Return [X, Y] of the center of cell containing provided text 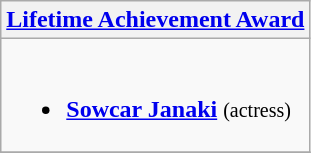
Lifetime Achievement Award [156, 20]
Sowcar Janaki (actress) [156, 96]
